Provide the [X, Y] coordinate of the cell's center where the given text is located.  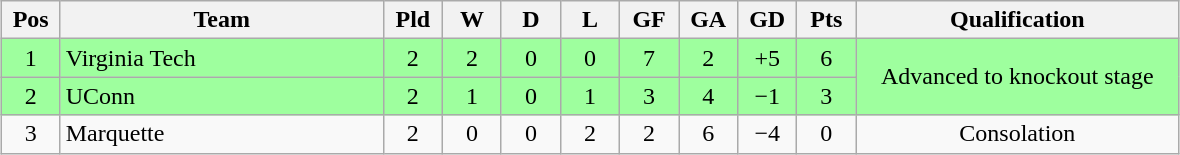
Pts [826, 20]
Qualification [1018, 20]
GA [708, 20]
Pld [412, 20]
4 [708, 96]
−1 [768, 96]
Virginia Tech [222, 58]
+5 [768, 58]
Advanced to knockout stage [1018, 77]
Marquette [222, 134]
Consolation [1018, 134]
Team [222, 20]
D [530, 20]
UConn [222, 96]
GF [650, 20]
W [472, 20]
GD [768, 20]
7 [650, 58]
L [590, 20]
Pos [30, 20]
−4 [768, 134]
